Return the (x, y) coordinate for the center point of the cell that contains the specified text.  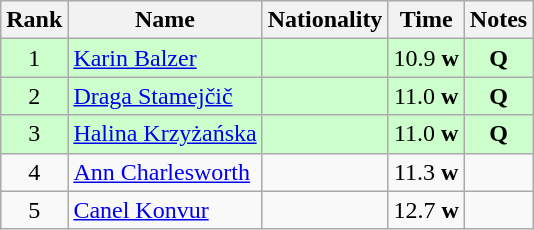
11.3 w (426, 172)
10.9 w (426, 58)
Time (426, 20)
12.7 w (426, 210)
Draga Stamejčič (165, 96)
5 (34, 210)
4 (34, 172)
Notes (498, 20)
Halina Krzyżańska (165, 134)
Name (165, 20)
Ann Charlesworth (165, 172)
Karin Balzer (165, 58)
3 (34, 134)
Canel Konvur (165, 210)
2 (34, 96)
1 (34, 58)
Nationality (325, 20)
Rank (34, 20)
